Identify which cell holds the provided text, then report its [X, Y] central coordinate. 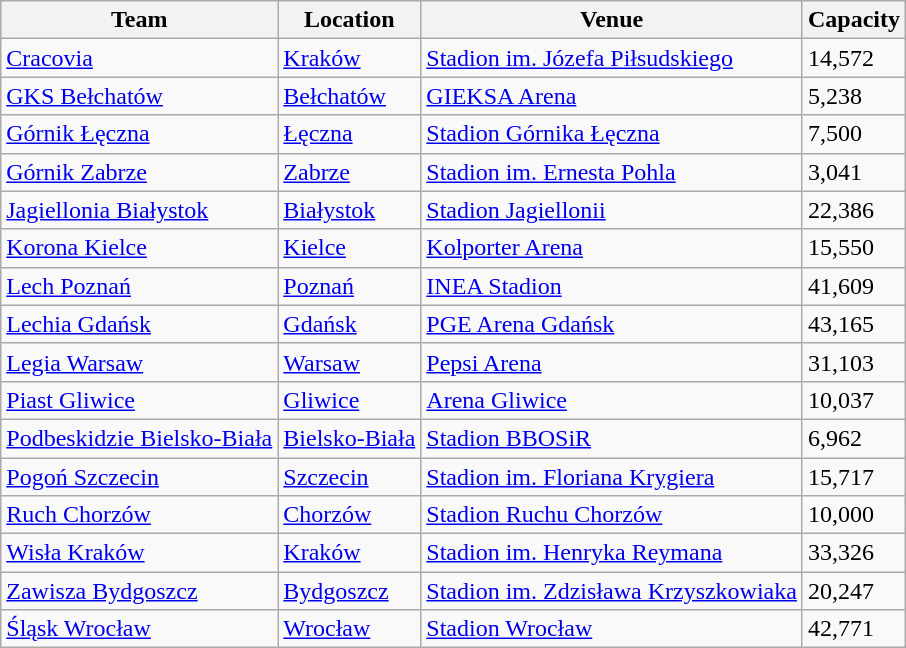
15,717 [854, 477]
Łęczna [350, 134]
Korona Kielce [140, 248]
GKS Bełchatów [140, 96]
Pogoń Szczecin [140, 477]
Górnik Zabrze [140, 172]
5,238 [854, 96]
Cracovia [140, 58]
15,550 [854, 248]
Białystok [350, 210]
Stadion im. Floriana Krygiera [612, 477]
33,326 [854, 553]
Jagiellonia Białystok [140, 210]
Stadion im. Józefa Piłsudskiego [612, 58]
14,572 [854, 58]
41,609 [854, 286]
43,165 [854, 324]
Lechia Gdańsk [140, 324]
Kolporter Arena [612, 248]
Stadion Górnika Łęczna [612, 134]
Kielce [350, 248]
Bielsko-Biała [350, 438]
Stadion im. Zdzisława Krzyszkowiaka [612, 591]
Gdańsk [350, 324]
Stadion Wrocław [612, 629]
Poznań [350, 286]
Chorzów [350, 515]
Bełchatów [350, 96]
Team [140, 20]
Arena Gliwice [612, 400]
INEA Stadion [612, 286]
Stadion Ruchu Chorzów [612, 515]
Zabrze [350, 172]
42,771 [854, 629]
Stadion BBOSiR [612, 438]
Zawisza Bydgoszcz [140, 591]
PGE Arena Gdańsk [612, 324]
20,247 [854, 591]
Górnik Łęczna [140, 134]
Bydgoszcz [350, 591]
22,386 [854, 210]
Warsaw [350, 362]
7,500 [854, 134]
Venue [612, 20]
Gliwice [350, 400]
Wisła Kraków [140, 553]
3,041 [854, 172]
Location [350, 20]
Legia Warsaw [140, 362]
6,962 [854, 438]
Piast Gliwice [140, 400]
Stadion im. Ernesta Pohla [612, 172]
GIEKSA Arena [612, 96]
Podbeskidzie Bielsko-Biała [140, 438]
Wrocław [350, 629]
31,103 [854, 362]
10,037 [854, 400]
Stadion im. Henryka Reymana [612, 553]
Ruch Chorzów [140, 515]
Capacity [854, 20]
10,000 [854, 515]
Lech Poznań [140, 286]
Szczecin [350, 477]
Pepsi Arena [612, 362]
Śląsk Wrocław [140, 629]
Stadion Jagiellonii [612, 210]
